Return the (x, y) coordinate for the center point of the cell that contains the specified text.  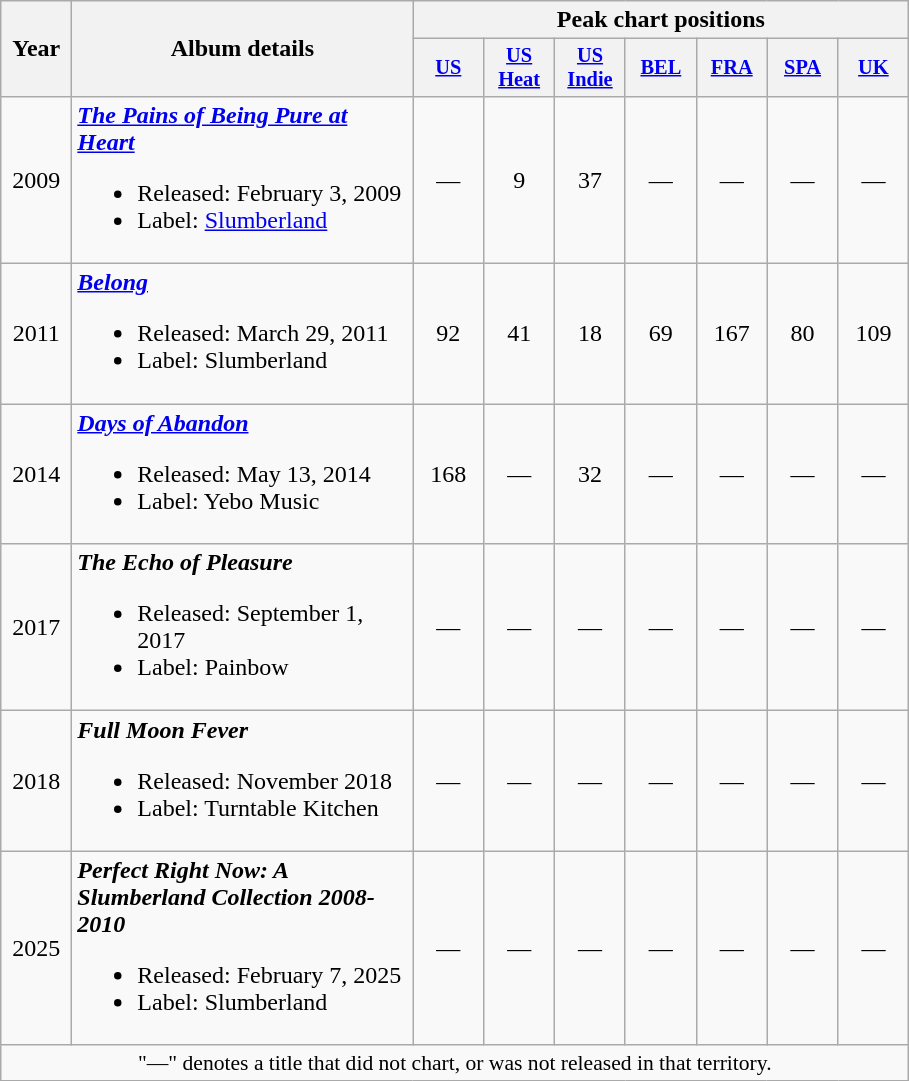
The Pains of Being Pure at HeartReleased: February 3, 2009Label: Slumberland (242, 180)
41 (520, 334)
168 (448, 474)
2011 (36, 334)
18 (590, 334)
Year (36, 49)
2025 (36, 948)
2009 (36, 180)
32 (590, 474)
FRA (732, 68)
Full Moon FeverReleased: November 2018Label: Turntable Kitchen (242, 781)
SPA (802, 68)
9 (520, 180)
92 (448, 334)
UK (874, 68)
"—" denotes a title that did not chart, or was not released in that territory. (455, 1063)
BEL (660, 68)
US Indie (590, 68)
Album details (242, 49)
BelongReleased: March 29, 2011Label: Slumberland (242, 334)
80 (802, 334)
The Echo of PleasureReleased: September 1, 2017Label: Painbow (242, 628)
Peak chart positions (661, 20)
2018 (36, 781)
109 (874, 334)
167 (732, 334)
US Heat (520, 68)
2014 (36, 474)
US (448, 68)
37 (590, 180)
Days of AbandonReleased: May 13, 2014Label: Yebo Music (242, 474)
Perfect Right Now: A Slumberland Collection 2008-2010Released: February 7, 2025Label: Slumberland (242, 948)
2017 (36, 628)
69 (660, 334)
